Search for the cell housing the specified text and yield its (X, Y) center coordinate. 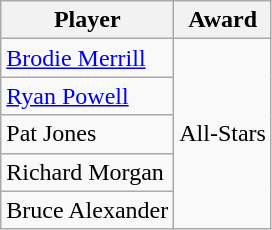
Ryan Powell (88, 96)
Player (88, 20)
Bruce Alexander (88, 210)
Richard Morgan (88, 172)
All-Stars (223, 134)
Brodie Merrill (88, 58)
Award (223, 20)
Pat Jones (88, 134)
